Detect which cell encompasses the target text, then output its (X, Y) center coordinate. 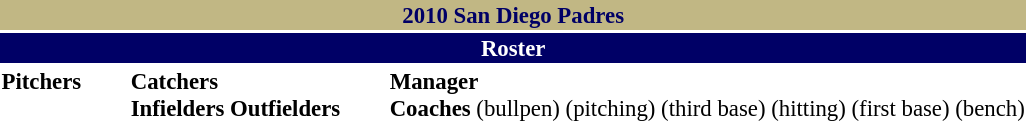
2010 San Diego Padres (513, 15)
Roster (513, 48)
